Extract the (x, y) coordinate from the center of the cell holding the provided text.  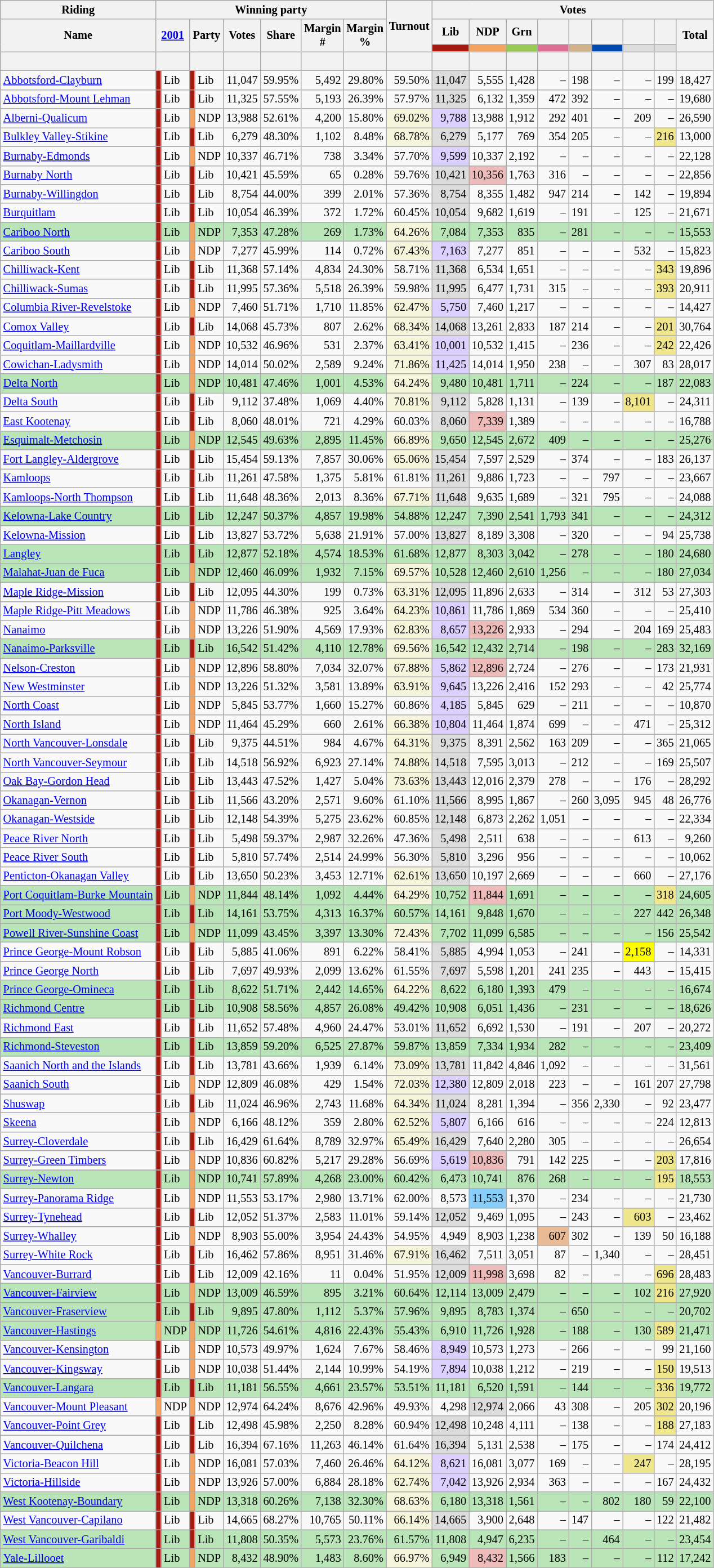
8,573 (450, 1198)
46.08% (282, 1084)
Vancouver-Point Grey (78, 1426)
2,099 (322, 971)
5,750 (450, 307)
45.59% (282, 175)
269 (322, 232)
2,895 (322, 440)
25,738 (695, 535)
9.60% (365, 800)
Saanich North and the Islands (78, 1065)
2,538 (522, 1445)
Surrey-Cloverdale (78, 1141)
11,425 (450, 364)
6,923 (322, 762)
Party (207, 35)
613 (639, 838)
7,334 (488, 1047)
64.34% (409, 1104)
223 (553, 1084)
42 (665, 686)
Peace River North (78, 838)
70.81% (409, 402)
1,427 (322, 781)
31,561 (695, 1065)
1,928 (522, 1331)
West Vancouver-Capilano (78, 1520)
71.86% (409, 364)
22.43% (365, 1331)
638 (522, 838)
2,280 (522, 1141)
234 (580, 1198)
5,518 (322, 289)
19,896 (695, 270)
12,380 (450, 1084)
6.14% (365, 1065)
Cariboo South (78, 251)
58.56% (282, 1008)
7,894 (450, 1369)
19,513 (695, 1369)
Abbotsford-Mount Lehman (78, 99)
1,483 (322, 1558)
12,813 (695, 1122)
58.71% (409, 270)
363 (553, 1482)
North Coast (78, 705)
156 (665, 933)
Cariboo North (78, 232)
10.99% (365, 1369)
0.04% (365, 1274)
Vancouver-Quilchena (78, 1445)
1.73% (365, 232)
66.14% (409, 1520)
11,896 (488, 592)
8,995 (488, 800)
315 (553, 289)
11.45% (365, 440)
Surrey-Whalley (78, 1236)
6,873 (488, 819)
122 (665, 1520)
Columbia River-Revelstoke (78, 307)
4,200 (322, 118)
2,442 (322, 990)
59.50% (409, 80)
Comox Valley (78, 327)
13.62% (365, 971)
25,276 (695, 440)
8,391 (488, 743)
2,583 (322, 1217)
99 (665, 1350)
54.95% (409, 1236)
2,144 (322, 1369)
443 (639, 971)
41.06% (282, 952)
21.91% (365, 535)
2,511 (488, 838)
23,477 (695, 1104)
945 (639, 800)
West Vancouver-Garibaldi (78, 1539)
67.71% (409, 497)
2,933 (522, 629)
42.16% (282, 1274)
47.52% (282, 781)
1,131 (522, 402)
8,789 (322, 1141)
Okanagan-Vernon (78, 800)
Nanaimo (78, 629)
30.06% (365, 459)
2,987 (322, 838)
58.41% (409, 952)
354 (553, 137)
31.46% (365, 1255)
46.39% (282, 213)
Shuswap (78, 1104)
1,763 (522, 175)
62.74% (409, 1482)
17,816 (695, 1160)
45.99% (282, 251)
442 (665, 914)
312 (639, 592)
479 (553, 990)
282 (553, 1047)
227 (639, 914)
2.80% (365, 1122)
23.76% (365, 1539)
236 (580, 345)
6,132 (488, 99)
4,268 (322, 1179)
238 (553, 364)
292 (553, 118)
56.30% (409, 857)
4.53% (365, 383)
Richmond Centre (78, 1008)
11 (322, 1274)
401 (580, 118)
24,311 (695, 402)
4,661 (322, 1388)
2,571 (322, 800)
19,772 (695, 1388)
Fort Langley-Aldergrove (78, 459)
1,389 (522, 421)
50.35% (282, 1539)
27.87% (365, 1047)
7,339 (488, 421)
43.45% (282, 933)
1,428 (522, 80)
Nanaimo-Parksville (78, 649)
27,183 (695, 1426)
9,848 (488, 914)
399 (322, 194)
8,355 (488, 194)
4,111 (522, 1426)
Kamloops (78, 478)
65.49% (409, 1141)
64.23% (409, 611)
Saanich South (78, 1084)
12.78% (365, 649)
4.29% (365, 421)
15,823 (695, 251)
4,846 (522, 1065)
Bulkley Valley-Stikine (78, 137)
1,051 (553, 819)
28,292 (695, 781)
59.20% (282, 1047)
62.47% (409, 307)
12,114 (450, 1293)
8,783 (488, 1312)
42.96% (365, 1406)
50 (665, 1236)
0.73% (365, 592)
60.82% (282, 1160)
57.86% (282, 1255)
5,807 (450, 1122)
Vancouver-Mount Pleasant (78, 1406)
4,110 (322, 649)
Vancouver-Kingsway (78, 1369)
2,013 (322, 497)
Vancouver-Hastings (78, 1331)
247 (639, 1463)
1,624 (322, 1350)
48.90% (282, 1558)
343 (665, 270)
67.88% (409, 668)
5,131 (488, 1445)
57.70% (409, 156)
60.45% (409, 213)
5,619 (450, 1160)
2,529 (522, 459)
211 (580, 705)
16,674 (695, 990)
2,158 (639, 952)
7,511 (488, 1255)
Okanagan-Westside (78, 819)
64.31% (409, 743)
5,275 (322, 819)
3.64% (365, 611)
204 (639, 629)
4,947 (488, 1539)
14,427 (695, 307)
3.21% (365, 1293)
1,874 (522, 725)
6,235 (522, 1539)
26,590 (695, 118)
Delta North (78, 383)
1,869 (522, 611)
10,765 (322, 1520)
2,648 (522, 1520)
59 (665, 1502)
102 (639, 1293)
11.01% (365, 1217)
4,960 (322, 1028)
372 (322, 213)
57.97% (409, 99)
1,867 (522, 800)
Surrey-Green Timbers (78, 1160)
13.89% (365, 686)
356 (580, 1104)
32.30% (365, 1502)
8,281 (488, 1104)
60.64% (409, 1293)
1,731 (522, 289)
66.89% (409, 440)
51.37% (282, 1217)
50.37% (282, 516)
48.36% (282, 497)
13.71% (365, 1198)
67.91% (409, 1255)
64.29% (409, 895)
1,939 (322, 1065)
21,471 (695, 1331)
24.43% (365, 1236)
51.32% (282, 686)
2.62% (365, 327)
60.86% (409, 705)
15.27% (365, 705)
48.12% (282, 1122)
696 (665, 1274)
5,638 (322, 535)
6,477 (488, 289)
61.57% (409, 1539)
835 (522, 232)
2,514 (322, 857)
10,248 (488, 1426)
67.16% (282, 1445)
53.01% (409, 1028)
East Kootenay (78, 421)
947 (553, 194)
10,197 (488, 876)
3,077 (522, 1463)
532 (639, 251)
895 (322, 1293)
1,415 (522, 345)
0.28% (365, 175)
10,528 (450, 573)
47.28% (282, 232)
32,169 (695, 649)
23,409 (695, 1047)
45.29% (282, 725)
51.44% (282, 1369)
59.37% (282, 838)
11.85% (365, 307)
Burnaby-Willingdon (78, 194)
54.88% (409, 516)
56.92% (282, 762)
60.94% (409, 1426)
53.75% (282, 914)
48.30% (282, 137)
53.17% (282, 1198)
14,331 (695, 952)
26,137 (695, 459)
721 (322, 421)
27,920 (695, 1293)
North Vancouver-Seymour (78, 762)
23.57% (365, 1388)
10,861 (450, 611)
607 (553, 1236)
260 (580, 800)
46.09% (282, 573)
17,242 (695, 1558)
616 (522, 1122)
409 (553, 440)
60.85% (409, 819)
Chilliwack-Sumas (78, 289)
2.37% (365, 345)
46.59% (282, 1293)
797 (607, 478)
266 (580, 1350)
6,473 (450, 1179)
60.42% (409, 1179)
Nelson-Creston (78, 668)
30,764 (695, 327)
68.27% (282, 1520)
3,308 (522, 535)
699 (553, 725)
360 (580, 611)
4,834 (322, 270)
Victoria-Hillside (78, 1482)
8,189 (488, 535)
66.38% (409, 725)
201 (665, 327)
8,949 (450, 1350)
2,562 (522, 743)
1,723 (522, 478)
64.22% (409, 990)
46.38% (282, 611)
9,480 (450, 383)
94 (665, 535)
10,001 (450, 345)
57.74% (282, 857)
53.77% (282, 705)
2,833 (522, 327)
Powell River-Sunshine Coast (78, 933)
37.48% (282, 402)
6.22% (365, 952)
8.36% (365, 497)
20,702 (695, 1312)
Vancouver-Langara (78, 1388)
Surrey-Newton (78, 1179)
12,432 (488, 649)
23,667 (695, 478)
24.99% (365, 857)
650 (580, 1312)
22,100 (695, 1502)
791 (522, 1160)
Maple Ridge-Pitt Meadows (78, 611)
57.96% (409, 1312)
64.26% (409, 232)
1,394 (522, 1104)
24,605 (695, 895)
Prince George North (78, 971)
7,702 (450, 933)
Maple Ridge-Mission (78, 592)
308 (580, 1406)
West Kootenay-Boundary (78, 1502)
54.61% (282, 1331)
Riding (78, 10)
24,432 (695, 1482)
27.14% (365, 762)
Vancouver-Burrard (78, 1274)
2,192 (522, 156)
5,217 (322, 1160)
150 (665, 1369)
9,635 (488, 497)
45.98% (282, 1426)
1,932 (322, 573)
24,088 (695, 497)
28,483 (695, 1274)
8.48% (365, 137)
203 (665, 1160)
55.43% (409, 1331)
130 (639, 1331)
66.97% (409, 1558)
63.41% (409, 345)
Port Moody-Westwood (78, 914)
1,950 (522, 364)
57.14% (282, 270)
63.91% (409, 686)
320 (580, 535)
15.80% (365, 118)
20,196 (695, 1406)
1,393 (522, 990)
25,312 (695, 725)
7,390 (488, 516)
6,051 (488, 1008)
4,298 (450, 1406)
51.90% (282, 629)
51.95% (409, 1274)
9,469 (488, 1217)
2,589 (322, 364)
Chilliwack-Kent (78, 270)
11,263 (322, 1445)
24.30% (365, 270)
48.01% (282, 421)
392 (580, 99)
53.51% (409, 1388)
60.26% (282, 1502)
2,262 (522, 819)
795 (607, 497)
92 (665, 1104)
7,595 (488, 762)
54.39% (282, 819)
1,217 (522, 307)
Richmond-Steveston (78, 1047)
29.80% (365, 80)
50.02% (282, 364)
62.83% (409, 629)
176 (639, 781)
27,303 (695, 592)
Peace River South (78, 857)
16,188 (695, 1236)
83 (665, 364)
25,507 (695, 762)
28,017 (695, 364)
1,370 (522, 1198)
7,857 (322, 459)
147 (580, 1520)
61.55% (409, 971)
47.46% (282, 383)
8,676 (322, 1406)
5,828 (488, 402)
63.31% (409, 592)
24,312 (695, 516)
195 (665, 1179)
5,193 (322, 99)
10,870 (695, 705)
4,569 (322, 629)
167 (665, 1482)
Margin% (365, 35)
59.13% (282, 459)
Burnaby North (78, 175)
49.42% (409, 1008)
219 (580, 1369)
Abbotsford-Clayburn (78, 80)
53 (665, 592)
305 (553, 1141)
9,599 (450, 156)
1,710 (322, 307)
19,680 (695, 99)
North Vancouver-Lonsdale (78, 743)
26.08% (365, 1008)
144 (580, 1388)
5,492 (322, 80)
20,911 (695, 289)
15,553 (695, 232)
2.61% (365, 725)
9,788 (450, 118)
4.67% (365, 743)
60.57% (409, 914)
55.00% (282, 1236)
1.54% (365, 1084)
9,650 (450, 440)
32.97% (365, 1141)
161 (639, 1084)
4,949 (450, 1236)
3,013 (522, 762)
46.14% (365, 1445)
59.98% (409, 289)
44.51% (282, 743)
112 (665, 1558)
11,998 (488, 1274)
2001 (173, 35)
Prince George-Mount Robson (78, 952)
1,934 (522, 1047)
67.43% (409, 251)
2,934 (522, 1482)
6,949 (450, 1558)
3,581 (322, 686)
1,375 (322, 478)
23.62% (365, 819)
23.00% (365, 1179)
Vancouver-Kensington (78, 1350)
1,660 (322, 705)
14.65% (365, 990)
18,626 (695, 1008)
2,714 (522, 649)
59.87% (409, 1047)
2,743 (322, 1104)
1,619 (522, 213)
318 (665, 895)
68.34% (409, 327)
56.69% (409, 1160)
Victoria-Beacon Hill (78, 1463)
18.53% (365, 554)
359 (322, 1122)
61.68% (409, 554)
12.71% (365, 876)
341 (580, 516)
50.11% (365, 1520)
65.06% (409, 459)
1,530 (522, 1028)
6,525 (322, 1047)
7,163 (450, 251)
1,912 (522, 118)
2,980 (322, 1198)
Kelowna-Lake Country (78, 516)
3,042 (522, 554)
314 (580, 592)
1,561 (522, 1502)
8,101 (639, 402)
1,359 (522, 99)
3,698 (522, 1274)
294 (580, 629)
9,682 (488, 213)
57.55% (282, 99)
56.55% (282, 1388)
61.81% (409, 478)
Share (282, 35)
8.28% (365, 1426)
13,261 (488, 327)
1,689 (522, 497)
Coquitlam-Maillardville (78, 345)
1,238 (522, 1236)
16,788 (695, 421)
4,816 (322, 1331)
212 (580, 762)
429 (322, 1084)
Vancouver-Fairview (78, 1293)
87 (553, 1255)
3,397 (322, 933)
0.72% (365, 251)
1,374 (522, 1312)
Yale-Lillooet (78, 1558)
69.02% (409, 118)
Esquimalt-Metchosin (78, 440)
2,416 (522, 686)
4.40% (365, 402)
24,412 (695, 1445)
175 (580, 1445)
2,724 (522, 668)
58.80% (282, 668)
1,591 (522, 1388)
25,410 (695, 611)
1,793 (553, 516)
North Island (78, 725)
472 (553, 99)
2,669 (522, 876)
72.03% (409, 1084)
1,340 (607, 1255)
802 (607, 1502)
27,176 (695, 876)
242 (665, 345)
281 (580, 232)
10,752 (450, 895)
27,034 (695, 573)
59.95% (282, 80)
21,482 (695, 1520)
19,894 (695, 194)
16.37% (365, 914)
2,250 (322, 1426)
Malahat-Juan de Fuca (78, 573)
13.30% (365, 933)
Name (78, 35)
57.89% (282, 1179)
3,453 (322, 876)
5.37% (365, 1312)
1,670 (522, 914)
10,062 (695, 857)
2,330 (607, 1104)
Turnout (409, 26)
1,001 (322, 383)
374 (580, 459)
28,195 (695, 1463)
534 (553, 611)
43.20% (282, 800)
2,066 (522, 1406)
32.26% (365, 838)
365 (665, 743)
18,553 (695, 1179)
1,069 (322, 402)
26,654 (695, 1141)
393 (665, 289)
9.24% (365, 364)
8,621 (450, 1463)
2,633 (522, 592)
28,451 (695, 1255)
11.68% (365, 1104)
9,886 (488, 478)
Surrey-Tynehead (78, 1217)
21,160 (695, 1350)
925 (322, 611)
44.30% (282, 592)
6,534 (488, 270)
29.28% (365, 1160)
22,856 (695, 175)
52.18% (282, 554)
5.81% (365, 478)
62.00% (409, 1198)
293 (580, 686)
7.67% (365, 1350)
Kelowna-Mission (78, 535)
6,692 (488, 1028)
3,051 (522, 1255)
3.34% (365, 156)
57.48% (282, 1028)
316 (553, 175)
62.61% (409, 876)
65 (322, 175)
243 (580, 1217)
2,379 (522, 781)
73.09% (409, 1065)
1.72% (365, 213)
173 (665, 668)
Surrey-Panorama Ridge (78, 1198)
25,542 (695, 933)
2,541 (522, 516)
Langley (78, 554)
82 (553, 1274)
2,672 (522, 440)
307 (639, 364)
1,095 (522, 1217)
1,053 (522, 952)
1,201 (522, 971)
22,426 (695, 345)
Penticton-Okanagan Valley (78, 876)
Prince George-Omineca (78, 990)
26.46% (365, 1463)
48 (665, 800)
59.76% (409, 175)
769 (522, 137)
12,016 (488, 781)
23,462 (695, 1217)
1,112 (322, 1312)
Kamloops-North Thompson (78, 497)
5,598 (488, 971)
43.66% (282, 1065)
Delta South (78, 402)
46.71% (282, 156)
321 (580, 497)
53.72% (282, 535)
44.00% (282, 194)
851 (522, 251)
Skeena (78, 1122)
1,651 (522, 270)
984 (322, 743)
Richmond East (78, 1028)
4,185 (450, 705)
72.43% (409, 933)
21,671 (695, 213)
1,256 (553, 573)
25,774 (695, 686)
61.10% (409, 800)
32.07% (365, 668)
68.78% (409, 137)
891 (322, 952)
3,954 (322, 1236)
5,177 (488, 137)
Oak Bay-Gordon Head (78, 781)
Winning party (271, 10)
4.44% (365, 895)
629 (522, 705)
19.98% (365, 516)
5,555 (488, 80)
5.04% (365, 781)
Vancouver-Fraserview (78, 1312)
7,597 (488, 459)
7,084 (450, 232)
8,303 (488, 554)
235 (580, 971)
52.61% (282, 118)
48.14% (282, 895)
471 (639, 725)
589 (665, 1331)
1,566 (522, 1558)
3,296 (488, 857)
276 (580, 668)
20,272 (695, 1028)
8.60% (365, 1558)
24.47% (365, 1028)
8,657 (450, 629)
531 (322, 345)
74.88% (409, 762)
17.93% (365, 629)
69.56% (409, 649)
15,415 (695, 971)
138 (580, 1426)
231 (580, 1008)
2.01% (365, 194)
9,260 (695, 838)
58.46% (409, 1350)
Port Coquitlam-Burke Mountain (78, 895)
7.15% (365, 573)
3,095 (607, 800)
7,640 (488, 1141)
4,574 (322, 554)
152 (553, 686)
Burnaby-Edmonds (78, 156)
Burquitlam (78, 213)
57.03% (282, 1463)
225 (580, 1160)
283 (665, 649)
Cowichan-Ladysmith (78, 364)
21,931 (695, 668)
6,520 (488, 1388)
1,482 (522, 194)
59.14% (409, 1217)
4,994 (488, 952)
1,102 (322, 137)
268 (553, 1179)
51.42% (282, 649)
1,691 (522, 895)
7,034 (322, 668)
2,479 (522, 1293)
1,711 (522, 383)
Surrey-White Rock (78, 1255)
49.97% (282, 1350)
876 (522, 1179)
47.80% (282, 1312)
1,436 (522, 1008)
2,610 (522, 573)
464 (607, 1539)
1,273 (522, 1350)
22,083 (695, 383)
5,573 (322, 1539)
7,042 (450, 1482)
2,018 (522, 1084)
69.57% (409, 573)
5,862 (450, 668)
25,483 (695, 629)
73.63% (409, 781)
47.58% (282, 478)
336 (665, 1388)
50.23% (282, 876)
10,804 (450, 725)
21,730 (695, 1198)
Grn (522, 32)
Margin# (322, 35)
22,128 (695, 156)
8,951 (322, 1255)
807 (322, 327)
10,356 (488, 175)
26,348 (695, 914)
738 (322, 156)
26,776 (695, 800)
174 (665, 1445)
18,427 (695, 80)
6,884 (322, 1482)
6,910 (450, 1331)
68.63% (409, 1502)
New Westminster (78, 686)
956 (522, 857)
Alberni-Qualicum (78, 118)
125 (639, 213)
9,645 (450, 686)
21,065 (695, 743)
13,000 (695, 137)
23,454 (695, 1539)
163 (553, 743)
49.63% (282, 440)
54.19% (409, 1369)
28.18% (365, 1482)
603 (639, 1217)
3,900 (488, 1520)
47.36% (409, 838)
64.12% (409, 1463)
4,313 (322, 914)
Total (695, 35)
43 (553, 1406)
11,842 (488, 1065)
6,585 (522, 933)
7,138 (322, 1502)
60.03% (409, 421)
62.52% (409, 1122)
24,680 (695, 554)
22,334 (695, 819)
1,212 (522, 1369)
45.73% (282, 327)
27,798 (695, 1084)
114 (322, 251)
